Extract the (x, y) coordinate from the center of the cell holding the provided text.  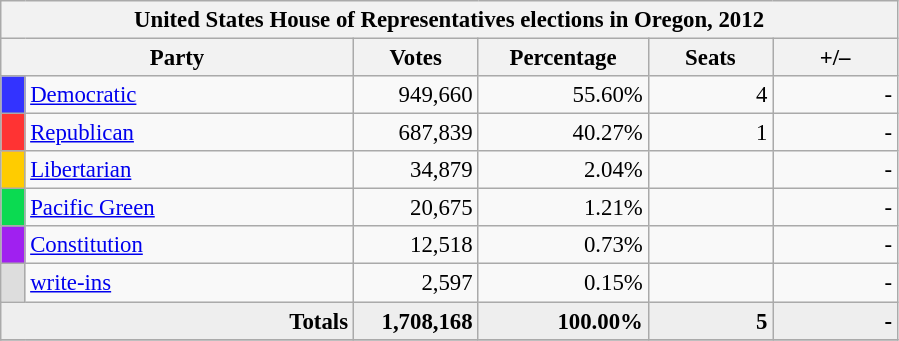
2.04% (563, 170)
34,879 (416, 170)
0.15% (563, 283)
687,839 (416, 133)
Pacific Green (189, 208)
+/– (836, 58)
1.21% (563, 208)
40.27% (563, 133)
Republican (189, 133)
Constitution (189, 245)
Party (178, 58)
Percentage (563, 58)
1 (710, 133)
4 (710, 95)
12,518 (416, 245)
55.60% (563, 95)
100.00% (563, 321)
Totals (178, 321)
Democratic (189, 95)
5 (710, 321)
Seats (710, 58)
United States House of Representatives elections in Oregon, 2012 (450, 20)
949,660 (416, 95)
2,597 (416, 283)
Libertarian (189, 170)
20,675 (416, 208)
0.73% (563, 245)
write-ins (189, 283)
Votes (416, 58)
1,708,168 (416, 321)
